For the text-containing cell, return its midpoint in (X, Y) coordinate format. 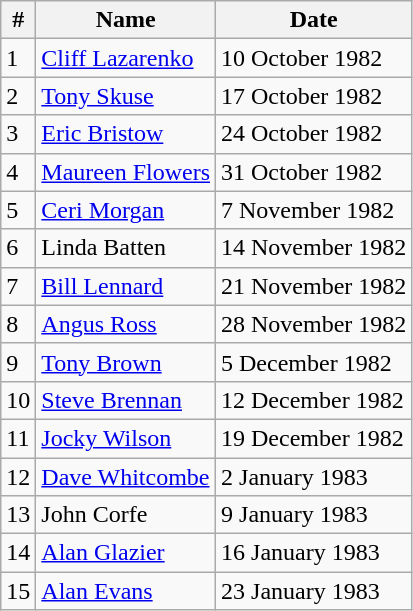
Tony Skuse (126, 96)
15 (18, 591)
Maureen Flowers (126, 172)
4 (18, 172)
Linda Batten (126, 248)
19 December 1982 (314, 438)
17 October 1982 (314, 96)
# (18, 20)
2 January 1983 (314, 477)
Tony Brown (126, 362)
14 November 1982 (314, 248)
2 (18, 96)
Steve Brennan (126, 400)
14 (18, 553)
1 (18, 58)
7 (18, 286)
Dave Whitcombe (126, 477)
9 (18, 362)
Alan Evans (126, 591)
8 (18, 324)
13 (18, 515)
12 (18, 477)
23 January 1983 (314, 591)
24 October 1982 (314, 134)
Date (314, 20)
Jocky Wilson (126, 438)
5 (18, 210)
Alan Glazier (126, 553)
Bill Lennard (126, 286)
3 (18, 134)
Cliff Lazarenko (126, 58)
Ceri Morgan (126, 210)
11 (18, 438)
6 (18, 248)
John Corfe (126, 515)
7 November 1982 (314, 210)
28 November 1982 (314, 324)
31 October 1982 (314, 172)
5 December 1982 (314, 362)
12 December 1982 (314, 400)
Name (126, 20)
10 (18, 400)
Angus Ross (126, 324)
Eric Bristow (126, 134)
9 January 1983 (314, 515)
21 November 1982 (314, 286)
10 October 1982 (314, 58)
16 January 1983 (314, 553)
